Locate the cell with the specified text and output its (X, Y) center coordinate. 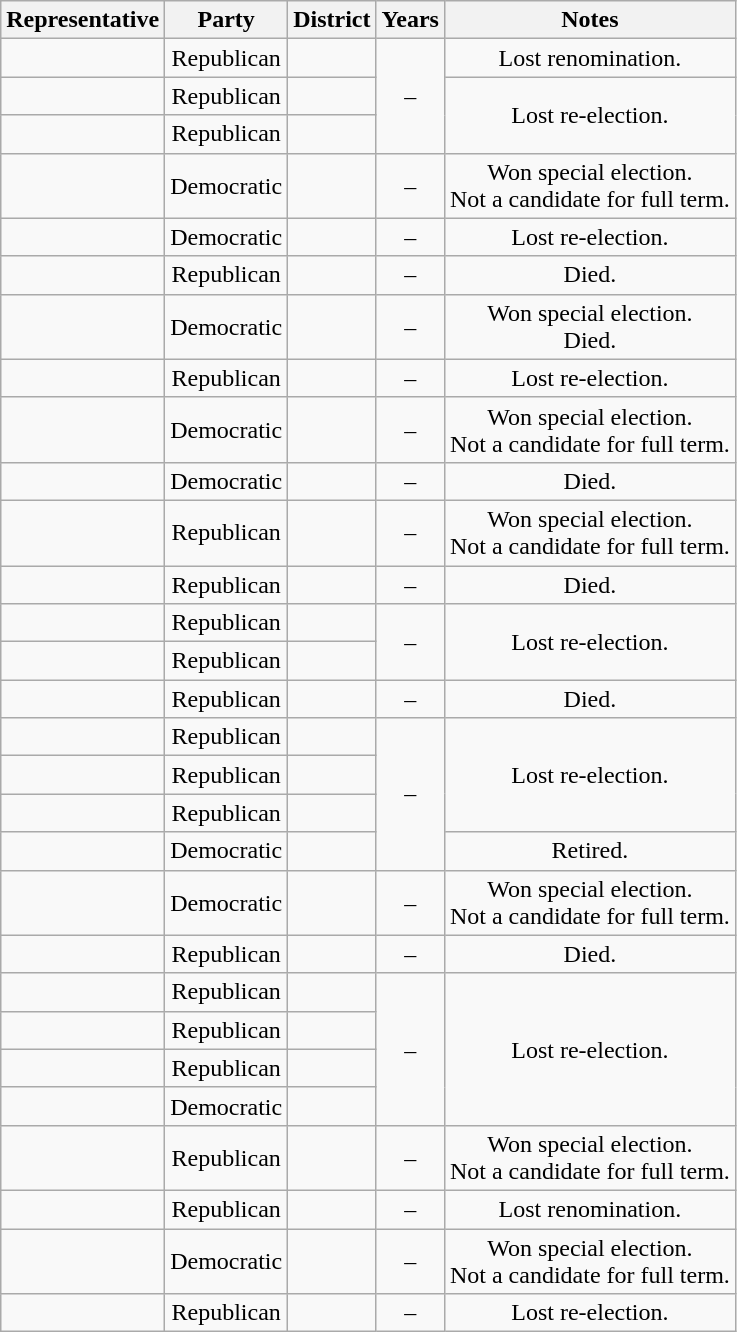
Party (226, 20)
Won special election.Died. (590, 326)
Representative (83, 20)
Retired. (590, 851)
Years (410, 20)
Notes (590, 20)
District (332, 20)
